Extract the (X, Y) coordinate from the center of the cell holding the provided text.  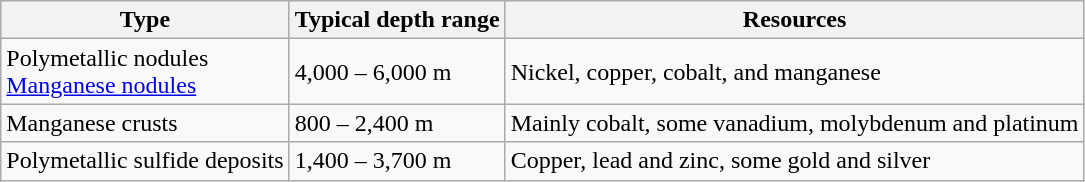
Mainly cobalt, some vanadium, molybdenum and platinum (794, 123)
Copper, lead and zinc, some gold and silver (794, 161)
Resources (794, 20)
Typical depth range (397, 20)
Polymetallic sulfide deposits (145, 161)
Type (145, 20)
Manganese crusts (145, 123)
800 – 2,400 m (397, 123)
4,000 – 6,000 m (397, 72)
1,400 – 3,700 m (397, 161)
Polymetallic nodulesManganese nodules (145, 72)
Nickel, copper, cobalt, and manganese (794, 72)
